Extract the [X, Y] coordinate from the center of the cell holding the provided text.  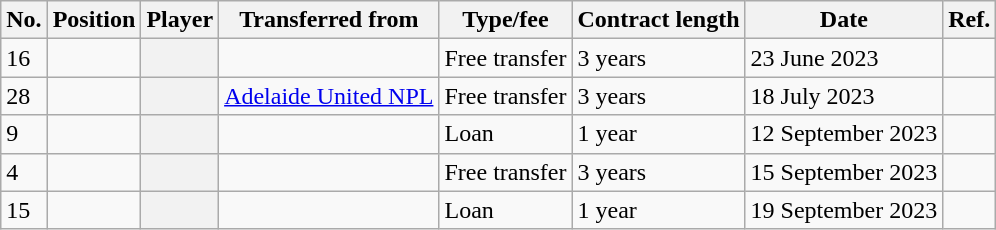
19 September 2023 [844, 210]
4 [24, 172]
Type/fee [506, 20]
Position [94, 20]
Adelaide United NPL [329, 96]
Player [180, 20]
Transferred from [329, 20]
12 September 2023 [844, 134]
No. [24, 20]
15 [24, 210]
23 June 2023 [844, 58]
9 [24, 134]
18 July 2023 [844, 96]
Ref. [970, 20]
Contract length [658, 20]
15 September 2023 [844, 172]
Date [844, 20]
16 [24, 58]
28 [24, 96]
